Identify which cell holds the provided text, then report its [x, y] central coordinate. 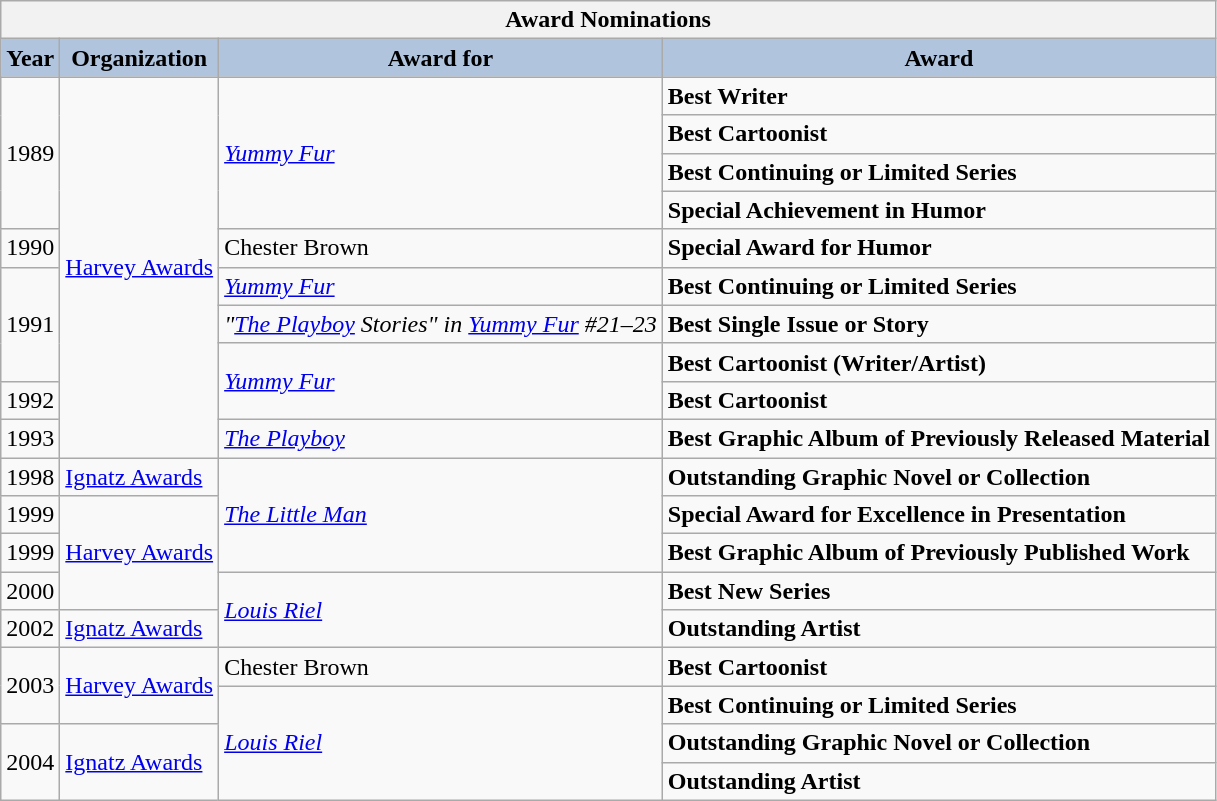
2004 [30, 762]
Award Nominations [608, 20]
Award for [441, 58]
Best Graphic Album of Previously Released Material [938, 438]
1993 [30, 438]
2000 [30, 591]
Best New Series [938, 591]
Special Award for Excellence in Presentation [938, 515]
1989 [30, 153]
Best Single Issue or Story [938, 324]
1992 [30, 400]
1991 [30, 324]
1990 [30, 248]
Award [938, 58]
2003 [30, 686]
The Little Man [441, 515]
The Playboy [441, 438]
Best Cartoonist (Writer/Artist) [938, 362]
"The Playboy Stories" in Yummy Fur #21–23 [441, 324]
Organization [140, 58]
Year [30, 58]
Best Writer [938, 96]
Special Award for Humor [938, 248]
2002 [30, 629]
1998 [30, 477]
Special Achievement in Humor [938, 210]
Best Graphic Album of Previously Published Work [938, 553]
